Find where the given text appears and provide that cell's center as [x, y] coordinate. 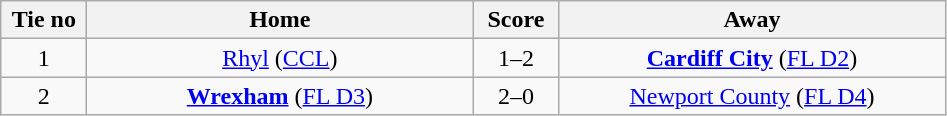
Away [752, 20]
1–2 [516, 58]
Home [280, 20]
2 [44, 96]
Score [516, 20]
Cardiff City (FL D2) [752, 58]
Rhyl (CCL) [280, 58]
Wrexham (FL D3) [280, 96]
Newport County (FL D4) [752, 96]
Tie no [44, 20]
2–0 [516, 96]
1 [44, 58]
